Locate the cell with the specified text and output its (X, Y) center coordinate. 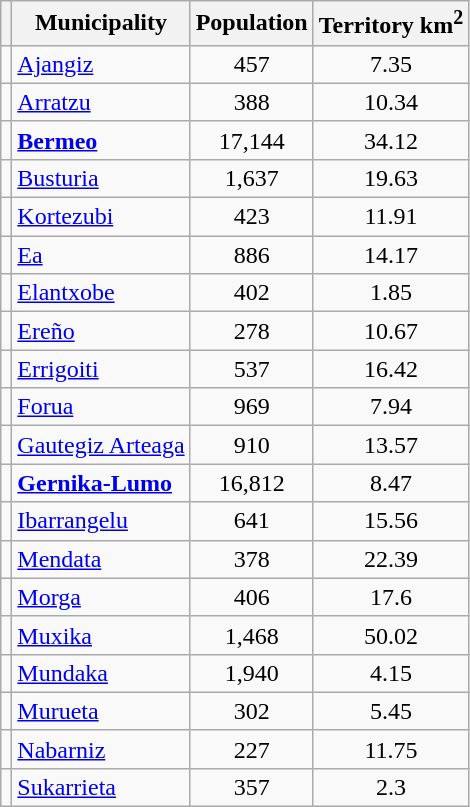
13.57 (390, 445)
1,637 (252, 178)
Territory km2 (390, 24)
402 (252, 293)
14.17 (390, 255)
Forua (101, 407)
34.12 (390, 140)
Sukarrieta (101, 787)
1.85 (390, 293)
17,144 (252, 140)
Mundaka (101, 673)
Ea (101, 255)
423 (252, 217)
17.6 (390, 597)
Elantxobe (101, 293)
Population (252, 24)
Murueta (101, 711)
8.47 (390, 483)
1,940 (252, 673)
15.56 (390, 521)
969 (252, 407)
278 (252, 331)
10.67 (390, 331)
7.94 (390, 407)
378 (252, 559)
11.91 (390, 217)
Kortezubi (101, 217)
16.42 (390, 369)
227 (252, 749)
910 (252, 445)
Municipality (101, 24)
Mendata (101, 559)
4.15 (390, 673)
Busturia (101, 178)
Nabarniz (101, 749)
50.02 (390, 635)
5.45 (390, 711)
388 (252, 102)
537 (252, 369)
457 (252, 64)
Arratzu (101, 102)
Gautegiz Arteaga (101, 445)
22.39 (390, 559)
Gernika-Lumo (101, 483)
1,468 (252, 635)
Ibarrangelu (101, 521)
11.75 (390, 749)
Bermeo (101, 140)
357 (252, 787)
Errigoiti (101, 369)
10.34 (390, 102)
7.35 (390, 64)
Ereño (101, 331)
Muxika (101, 635)
19.63 (390, 178)
406 (252, 597)
641 (252, 521)
886 (252, 255)
302 (252, 711)
2.3 (390, 787)
Morga (101, 597)
Ajangiz (101, 64)
16,812 (252, 483)
